Return [x, y] of the center of cell containing provided text 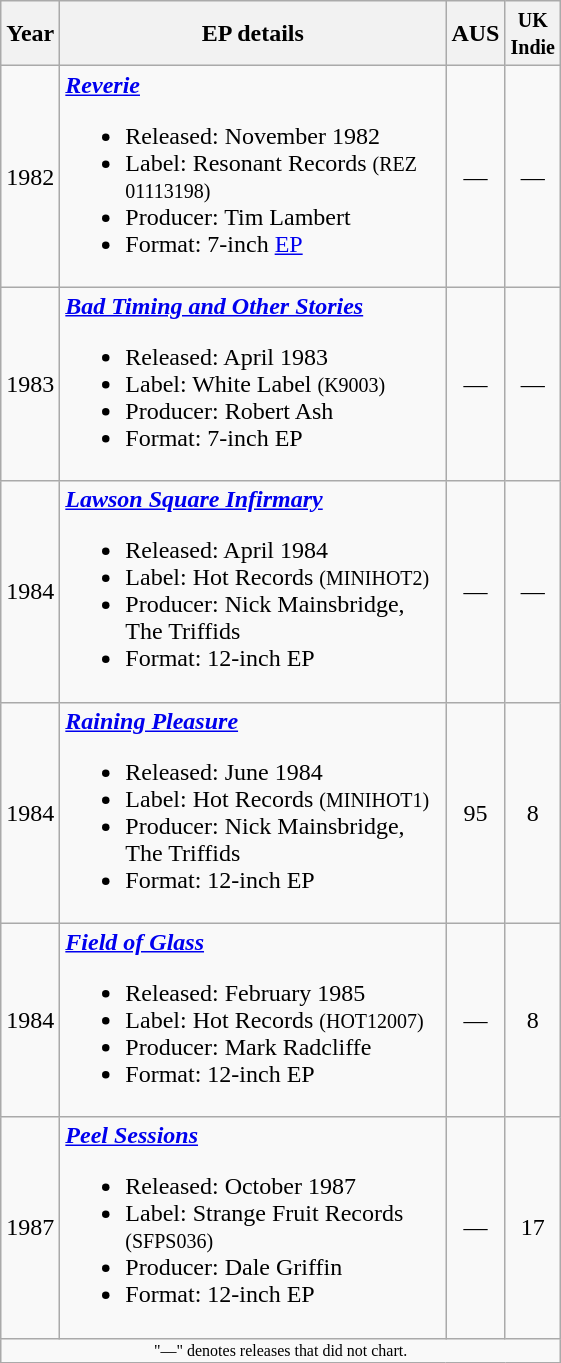
Raining PleasureReleased: June 1984Label: Hot Records (MINIHOT1)Producer: Nick Mainsbridge, The TriffidsFormat: 12-inch EP [253, 812]
17 [533, 1228]
EP details [253, 34]
1982 [30, 176]
"—" denotes releases that did not chart. [281, 1350]
ReverieReleased: November 1982Label: Resonant Records (REZ 01113198)Producer: Tim LambertFormat: 7-inch EP [253, 176]
UKIndie [533, 34]
1983 [30, 384]
Bad Timing and Other StoriesReleased: April 1983Label: White Label (K9003)Producer: Robert AshFormat: 7-inch EP [253, 384]
95 [476, 812]
Lawson Square InfirmaryReleased: April 1984Label: Hot Records (MINIHOT2)Producer: Nick Mainsbridge, The TriffidsFormat: 12-inch EP [253, 592]
Peel SessionsReleased: October 1987Label: Strange Fruit Records (SFPS036)Producer: Dale GriffinFormat: 12-inch EP [253, 1228]
1987 [30, 1228]
AUS [476, 34]
Year [30, 34]
Field of GlassReleased: February 1985Label: Hot Records (HOT12007)Producer: Mark RadcliffeFormat: 12-inch EP [253, 1020]
